Return (x, y) of the center of cell containing provided text 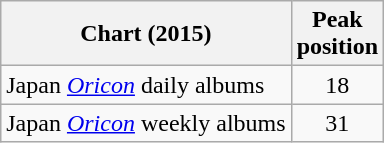
Japan Oricon weekly albums (146, 123)
Peakposition (337, 34)
Chart (2015) (146, 34)
Japan Oricon daily albums (146, 85)
31 (337, 123)
18 (337, 85)
